Find where the given text appears and provide that cell's center as [x, y] coordinate. 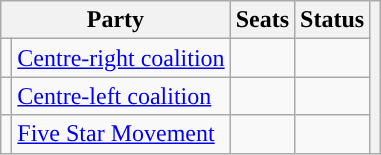
Party [116, 20]
Status [332, 20]
Five Star Movement [121, 134]
Seats [262, 20]
Centre-right coalition [121, 58]
Centre-left coalition [121, 96]
